Identify which cell holds the provided text, then report its [x, y] central coordinate. 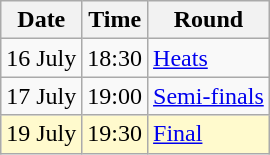
Heats [209, 58]
Date [42, 20]
19 July [42, 134]
Semi-finals [209, 96]
Final [209, 134]
17 July [42, 96]
18:30 [115, 58]
Time [115, 20]
19:00 [115, 96]
16 July [42, 58]
19:30 [115, 134]
Round [209, 20]
